Identify which cell holds the provided text, then report its (X, Y) central coordinate. 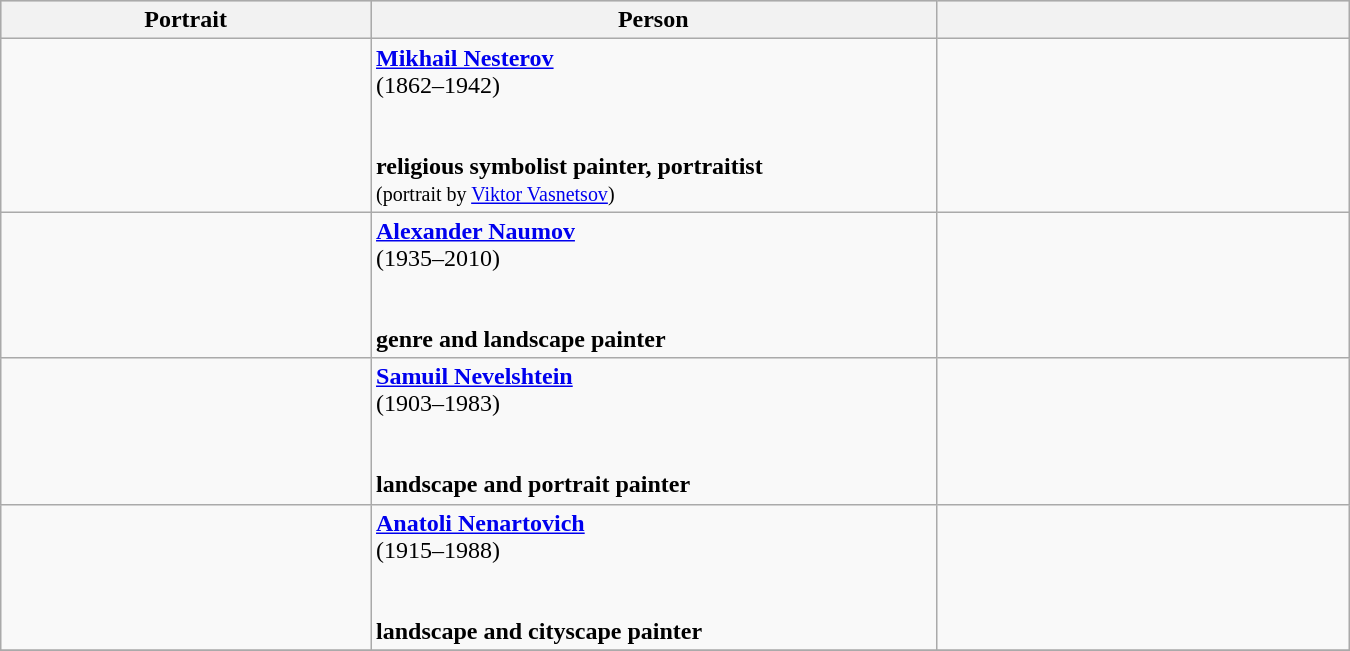
Person (653, 20)
Portrait (186, 20)
Anatoli Nenartovich (1915–1988)landscape and cityscape painter (653, 577)
Alexander Naumov(1935–2010)genre and landscape painter (653, 285)
Mikhail Nesterov (1862–1942) religious symbolist painter, portraitist(portrait by Viktor Vasnetsov) (653, 126)
Samuil Nevelshtein (1903–1983)landscape and portrait painter (653, 431)
